Identify which cell holds the provided text, then report its [x, y] central coordinate. 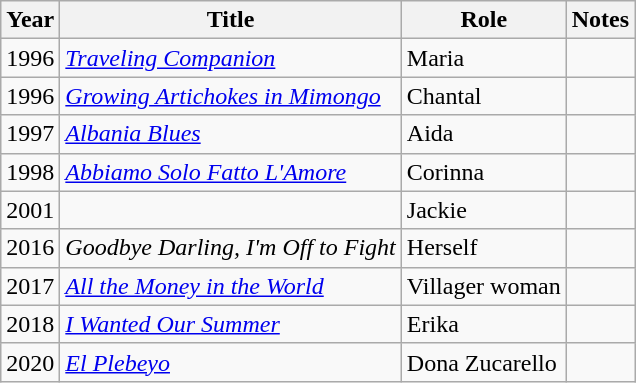
El Plebeyo [231, 362]
I Wanted Our Summer [231, 324]
Chantal [484, 96]
Year [30, 20]
Aida [484, 134]
All the Money in the World [231, 286]
Traveling Companion [231, 58]
Title [231, 20]
2016 [30, 248]
Maria [484, 58]
Dona Zucarello [484, 362]
Erika [484, 324]
Abbiamo Solo Fatto L'Amore [231, 172]
1998 [30, 172]
2017 [30, 286]
2001 [30, 210]
Jackie [484, 210]
Herself [484, 248]
2020 [30, 362]
Goodbye Darling, I'm Off to Fight [231, 248]
Villager woman [484, 286]
2018 [30, 324]
Growing Artichokes in Mimongo [231, 96]
Albania Blues [231, 134]
Role [484, 20]
Corinna [484, 172]
1997 [30, 134]
Notes [600, 20]
